Capture the cell that displays the provided text and extract its [x, y] central coordinate. 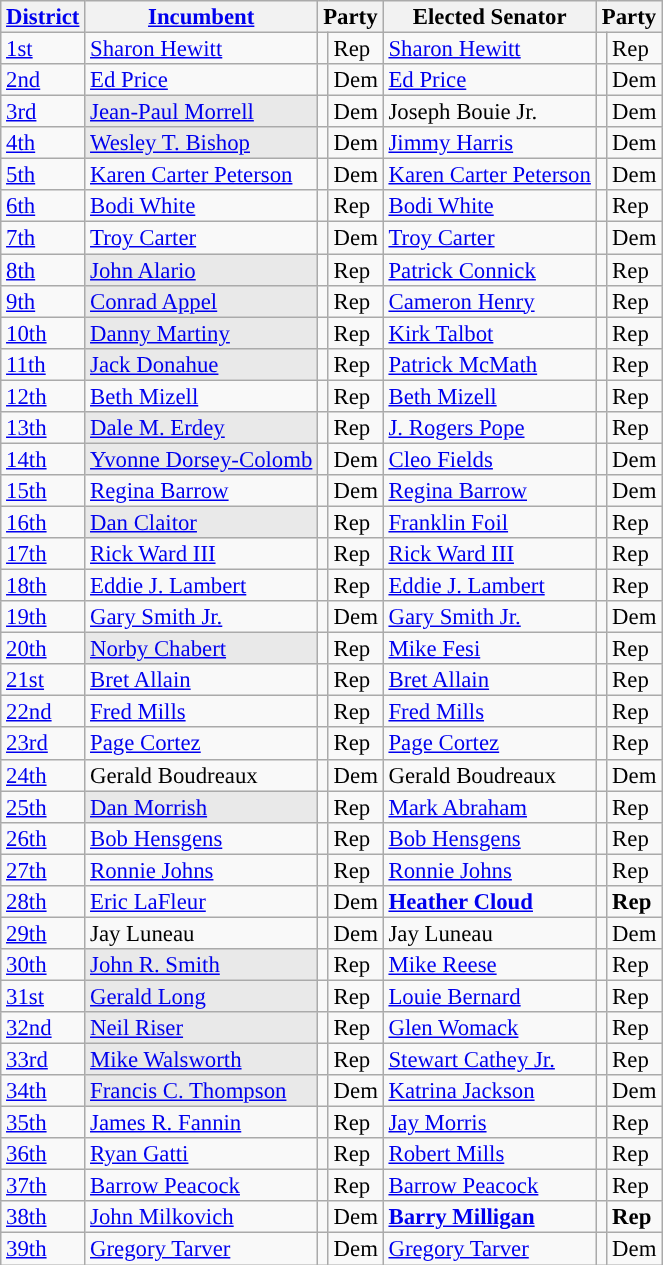
Glen Womack [490, 1028]
Mike Walsworth [202, 1060]
6th [43, 206]
3rd [43, 112]
12th [43, 396]
32nd [43, 1028]
John Milkovich [202, 1218]
31st [43, 996]
18th [43, 586]
Dan Claitor [202, 522]
Jay Morris [490, 1123]
Kirk Talbot [490, 333]
16th [43, 522]
5th [43, 175]
Ryan Gatti [202, 1154]
38th [43, 1218]
Patrick Connick [490, 270]
10th [43, 333]
Neil Riser [202, 1028]
John Alario [202, 270]
District [43, 17]
24th [43, 775]
20th [43, 649]
Barry Milligan [490, 1218]
Patrick McMath [490, 364]
Dan Morrish [202, 807]
Mark Abraham [490, 807]
Cleo Fields [490, 459]
Yvonne Dorsey-Colomb [202, 459]
Heather Cloud [490, 902]
Jean-Paul Morrell [202, 112]
34th [43, 1091]
Jimmy Harris [490, 143]
Franklin Foil [490, 522]
36th [43, 1154]
Mike Reese [490, 965]
19th [43, 617]
Conrad Appel [202, 301]
1st [43, 49]
Robert Mills [490, 1154]
Joseph Bouie Jr. [490, 112]
J. Rogers Pope [490, 428]
Dale M. Erdey [202, 428]
23rd [43, 744]
John R. Smith [202, 965]
Danny Martiny [202, 333]
15th [43, 491]
13th [43, 428]
7th [43, 238]
Francis C. Thompson [202, 1091]
27th [43, 870]
22nd [43, 712]
29th [43, 933]
Louie Bernard [490, 996]
Cameron Henry [490, 301]
35th [43, 1123]
26th [43, 838]
33rd [43, 1060]
Eric LaFleur [202, 902]
17th [43, 554]
8th [43, 270]
9th [43, 301]
37th [43, 1186]
Elected Senator [490, 17]
Incumbent [202, 17]
Gerald Long [202, 996]
Stewart Cathey Jr. [490, 1060]
21st [43, 680]
25th [43, 807]
Katrina Jackson [490, 1091]
Wesley T. Bishop [202, 143]
Norby Chabert [202, 649]
Jack Donahue [202, 364]
2nd [43, 80]
28th [43, 902]
4th [43, 143]
Mike Fesi [490, 649]
James R. Fannin [202, 1123]
14th [43, 459]
30th [43, 965]
39th [43, 1249]
11th [43, 364]
